Scan for the cell matching the given text and deliver its [x, y] coordinate at center. 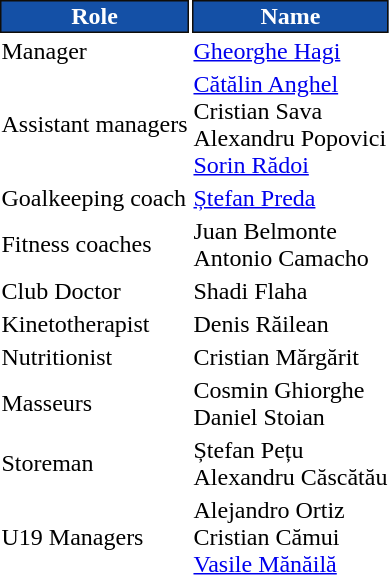
Club Doctor [94, 291]
Masseurs [94, 404]
Storeman [94, 464]
Juan Belmonte Antonio Camacho [290, 244]
Cristian Mărgărit [290, 357]
Name [290, 16]
Fitness coaches [94, 244]
Cosmin Ghiorghe Daniel Stoian [290, 404]
Denis Răilean [290, 324]
Assistant managers [94, 124]
Cătălin Anghel Cristian Sava Alexandru Popovici Sorin Rădoi [290, 124]
Shadi Flaha [290, 291]
Nutritionist [94, 357]
Ștefan Preda [290, 198]
Role [94, 16]
Kinetotherapist [94, 324]
Gheorghe Hagi [290, 51]
Goalkeeping coach [94, 198]
Ștefan Pețu Alexandru Căscătău [290, 464]
Manager [94, 51]
